For the text-containing cell, return its midpoint in (X, Y) coordinate format. 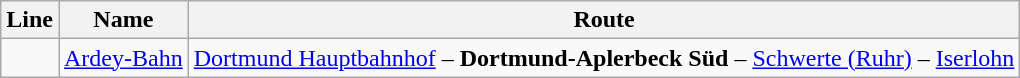
Ardey-Bahn (123, 58)
Dortmund Hauptbahnhof – Dortmund-Aplerbeck Süd – Schwerte (Ruhr) – Iserlohn (604, 58)
Name (123, 20)
Line (30, 20)
Route (604, 20)
